Provide the (x, y) coordinate of the cell's center where the given text is located.  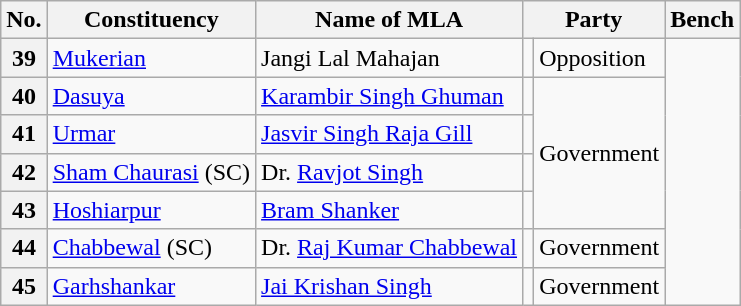
41 (24, 134)
45 (24, 286)
42 (24, 172)
Jasvir Singh Raja Gill (390, 134)
Garhshankar (151, 286)
39 (24, 58)
Mukerian (151, 58)
Bram Shanker (390, 210)
Party (594, 20)
Chabbewal (SC) (151, 248)
Jai Krishan Singh (390, 286)
Jangi Lal Mahajan (390, 58)
40 (24, 96)
Dasuya (151, 96)
Name of MLA (390, 20)
Dr. Raj Kumar Chabbewal (390, 248)
No. (24, 20)
Sham Chaurasi (SC) (151, 172)
Opposition (600, 58)
Karambir Singh Ghuman (390, 96)
Dr. Ravjot Singh (390, 172)
44 (24, 248)
Constituency (151, 20)
43 (24, 210)
Bench (702, 20)
Urmar (151, 134)
Hoshiarpur (151, 210)
